Capture the cell that displays the provided text and extract its (X, Y) central coordinate. 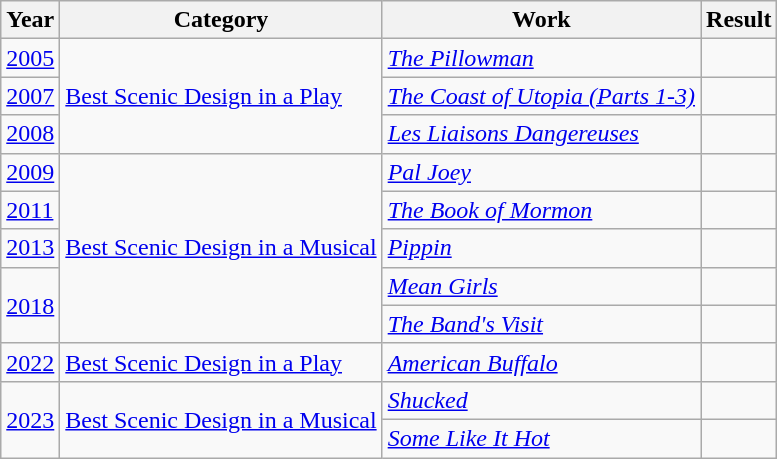
2023 (30, 419)
2022 (30, 362)
2007 (30, 96)
The Coast of Utopia (Parts 1-3) (541, 96)
The Book of Mormon (541, 210)
2018 (30, 305)
Mean Girls (541, 286)
The Pillowman (541, 58)
Category (221, 20)
Year (30, 20)
Result (739, 20)
2008 (30, 134)
2013 (30, 248)
American Buffalo (541, 362)
Shucked (541, 400)
2009 (30, 172)
Les Liaisons Dangereuses (541, 134)
2005 (30, 58)
Work (541, 20)
Some Like It Hot (541, 438)
The Band's Visit (541, 324)
Pal Joey (541, 172)
2011 (30, 210)
Pippin (541, 248)
